Extract the (x, y) coordinate from the center of the cell holding the provided text.  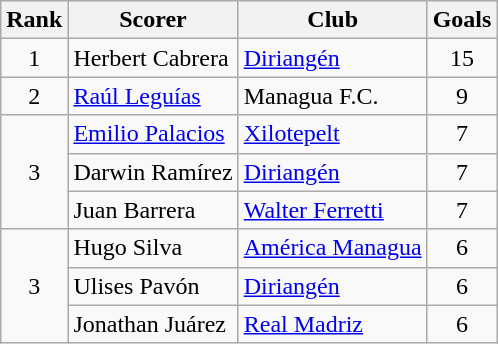
Herbert Cabrera (153, 58)
Managua F.C. (332, 96)
Real Madriz (332, 324)
Ulises Pavón (153, 286)
América Managua (332, 248)
Raúl Leguías (153, 96)
1 (34, 58)
Hugo Silva (153, 248)
Walter Ferretti (332, 210)
Darwin Ramírez (153, 172)
2 (34, 96)
9 (462, 96)
Emilio Palacios (153, 134)
Jonathan Juárez (153, 324)
15 (462, 58)
Juan Barrera (153, 210)
Goals (462, 20)
Club (332, 20)
Rank (34, 20)
Scorer (153, 20)
Xilotepelt (332, 134)
